Capture the cell that displays the provided text and extract its [x, y] central coordinate. 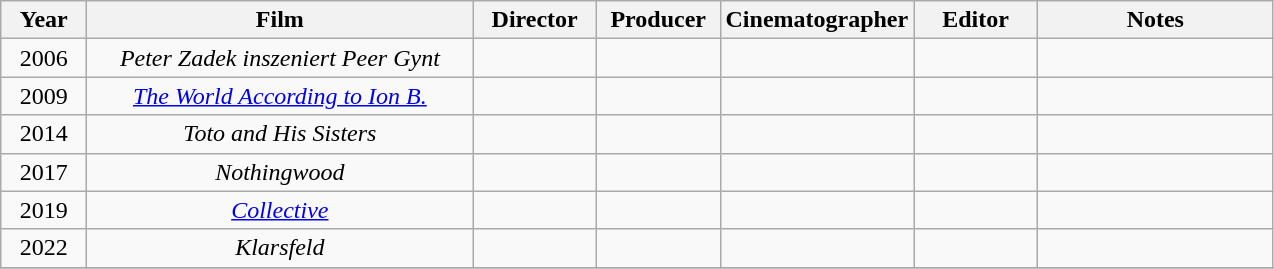
Film [280, 20]
Director [535, 20]
Klarsfeld [280, 248]
2009 [44, 96]
2022 [44, 248]
Editor [976, 20]
Collective [280, 210]
The World According to Ion B. [280, 96]
2017 [44, 172]
Cinematographer [817, 20]
Peter Zadek inszeniert Peer Gynt [280, 58]
2006 [44, 58]
Year [44, 20]
2019 [44, 210]
Toto and His Sisters [280, 134]
Producer [658, 20]
2014 [44, 134]
Nothingwood [280, 172]
Notes [1155, 20]
